Capture the cell that displays the provided text and extract its (x, y) central coordinate. 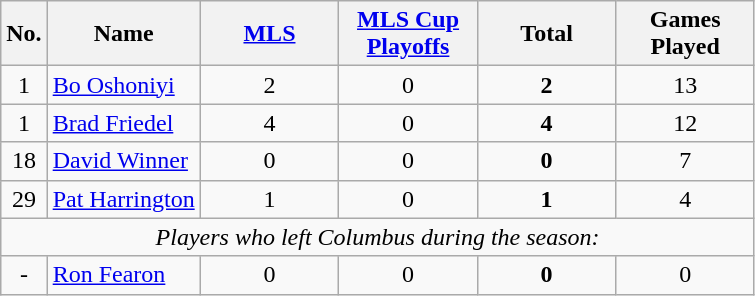
Ron Fearon (124, 275)
29 (24, 199)
David Winner (124, 161)
MLS (270, 34)
18 (24, 161)
12 (686, 123)
7 (686, 161)
- (24, 275)
13 (686, 85)
MLS Cup Playoffs (408, 34)
Games Played (686, 34)
No. (24, 34)
Players who left Columbus during the season: (378, 237)
Brad Friedel (124, 123)
Bo Oshoniyi (124, 85)
Name (124, 34)
Total (546, 34)
Pat Harrington (124, 199)
